Extract the (x, y) coordinate from the center of the cell holding the provided text.  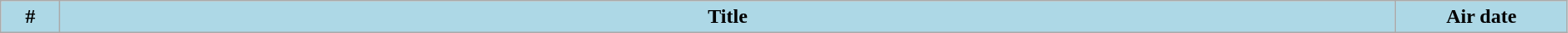
Air date (1481, 17)
Title (728, 17)
# (30, 17)
